From the cell containing the given text, extract its center point as [x, y] coordinate. 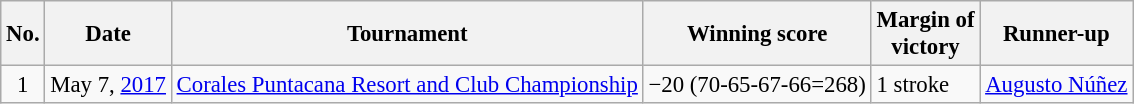
Tournament [407, 34]
May 7, 2017 [108, 85]
Date [108, 34]
Augusto Núñez [1056, 85]
No. [23, 34]
−20 (70-65-67-66=268) [757, 85]
Winning score [757, 34]
Margin ofvictory [926, 34]
Corales Puntacana Resort and Club Championship [407, 85]
1 stroke [926, 85]
1 [23, 85]
Runner-up [1056, 34]
